Detect which cell encompasses the target text, then output its [x, y] center coordinate. 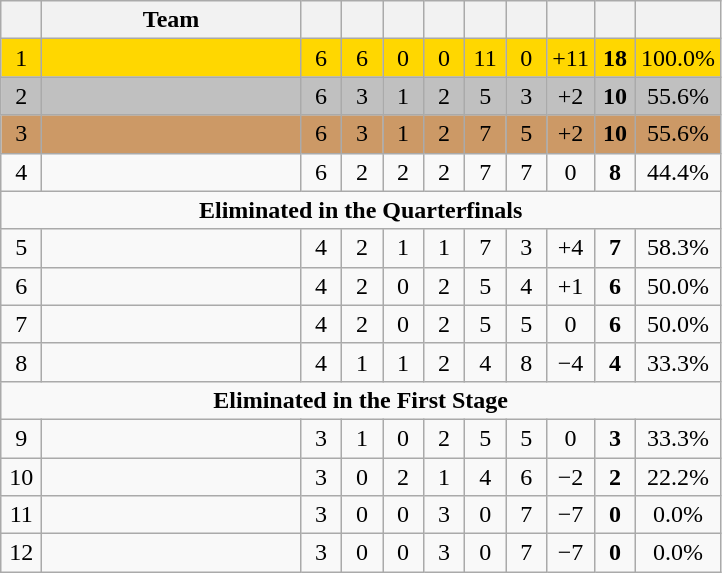
100.0% [678, 58]
9 [22, 438]
+11 [571, 58]
12 [22, 553]
Team [172, 20]
−4 [571, 362]
+1 [571, 286]
+4 [571, 248]
18 [614, 58]
Eliminated in the First Stage [361, 400]
58.3% [678, 248]
−2 [571, 477]
44.4% [678, 172]
22.2% [678, 477]
Eliminated in the Quarterfinals [361, 210]
